Return (X, Y) of the center of cell containing provided text 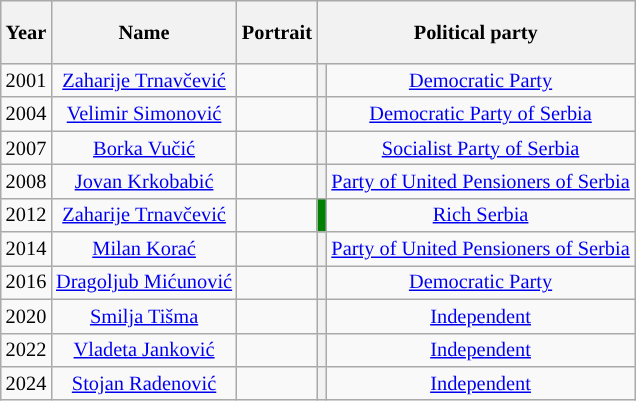
2007 (26, 148)
Socialist Party of Serbia (480, 148)
Name (144, 32)
2022 (26, 350)
2014 (26, 249)
Smilja Tišma (144, 316)
2004 (26, 114)
Democratic Party of Serbia (480, 114)
2016 (26, 282)
Political party (476, 32)
Stojan Radenović (144, 383)
Vladeta Janković (144, 350)
Velimir Simonović (144, 114)
Jovan Krkobabić (144, 181)
Year (26, 32)
2012 (26, 215)
2008 (26, 181)
Borka Vučić (144, 148)
Rich Serbia (480, 215)
Portrait (277, 32)
2020 (26, 316)
Milan Korać (144, 249)
2001 (26, 80)
2024 (26, 383)
Dragoljub Mićunović (144, 282)
